Extract the (X, Y) coordinate from the center of the cell holding the provided text.  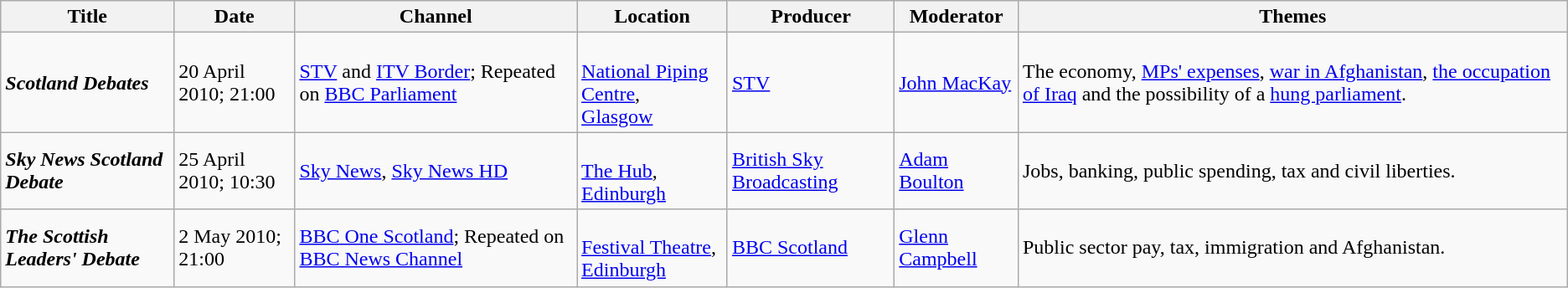
The Hub, Edinburgh (652, 171)
John MacKay (957, 82)
The Scottish Leaders' Debate (87, 248)
STV (811, 82)
Date (235, 17)
25 April 2010; 10:30 (235, 171)
Jobs, banking, public spending, tax and civil liberties. (1292, 171)
BBC One Scotland; Repeated on BBC News Channel (436, 248)
20 April 2010; 21:00 (235, 82)
Producer (811, 17)
Glenn Campbell (957, 248)
Sky News Scotland Debate (87, 171)
Scotland Debates (87, 82)
BBC Scotland (811, 248)
Sky News, Sky News HD (436, 171)
Festival Theatre,Edinburgh (652, 248)
Public sector pay, tax, immigration and Afghanistan. (1292, 248)
STV and ITV Border; Repeated on BBC Parliament (436, 82)
Moderator (957, 17)
Themes (1292, 17)
British Sky Broadcasting (811, 171)
Channel (436, 17)
Adam Boulton (957, 171)
Location (652, 17)
Title (87, 17)
2 May 2010; 21:00 (235, 248)
National Piping Centre,Glasgow (652, 82)
The economy, MPs' expenses, war in Afghanistan, the occupation of Iraq and the possibility of a hung parliament. (1292, 82)
